Return [x, y] of the center of cell containing provided text 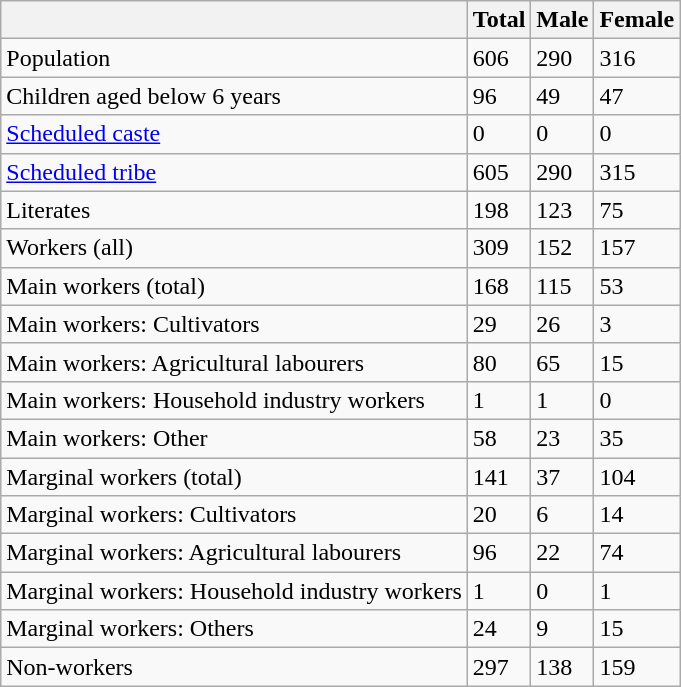
Main workers (total) [234, 286]
605 [499, 172]
Total [499, 20]
Literates [234, 210]
3 [637, 324]
6 [562, 515]
138 [562, 667]
104 [637, 477]
Main workers: Cultivators [234, 324]
20 [499, 515]
159 [637, 667]
75 [637, 210]
123 [562, 210]
Marginal workers: Others [234, 629]
315 [637, 172]
Male [562, 20]
Main workers: Household industry workers [234, 400]
74 [637, 553]
297 [499, 667]
Marginal workers: Agricultural labourers [234, 553]
Workers (all) [234, 248]
24 [499, 629]
9 [562, 629]
35 [637, 438]
Marginal workers (total) [234, 477]
80 [499, 362]
Main workers: Agricultural labourers [234, 362]
Non-workers [234, 667]
Children aged below 6 years [234, 96]
168 [499, 286]
141 [499, 477]
309 [499, 248]
58 [499, 438]
Marginal workers: Household industry workers [234, 591]
53 [637, 286]
Marginal workers: Cultivators [234, 515]
316 [637, 58]
23 [562, 438]
Scheduled tribe [234, 172]
Main workers: Other [234, 438]
157 [637, 248]
14 [637, 515]
Population [234, 58]
152 [562, 248]
26 [562, 324]
49 [562, 96]
606 [499, 58]
47 [637, 96]
198 [499, 210]
Female [637, 20]
Scheduled caste [234, 134]
37 [562, 477]
22 [562, 553]
115 [562, 286]
29 [499, 324]
65 [562, 362]
